Extract the (X, Y) coordinate from the center of the cell holding the provided text.  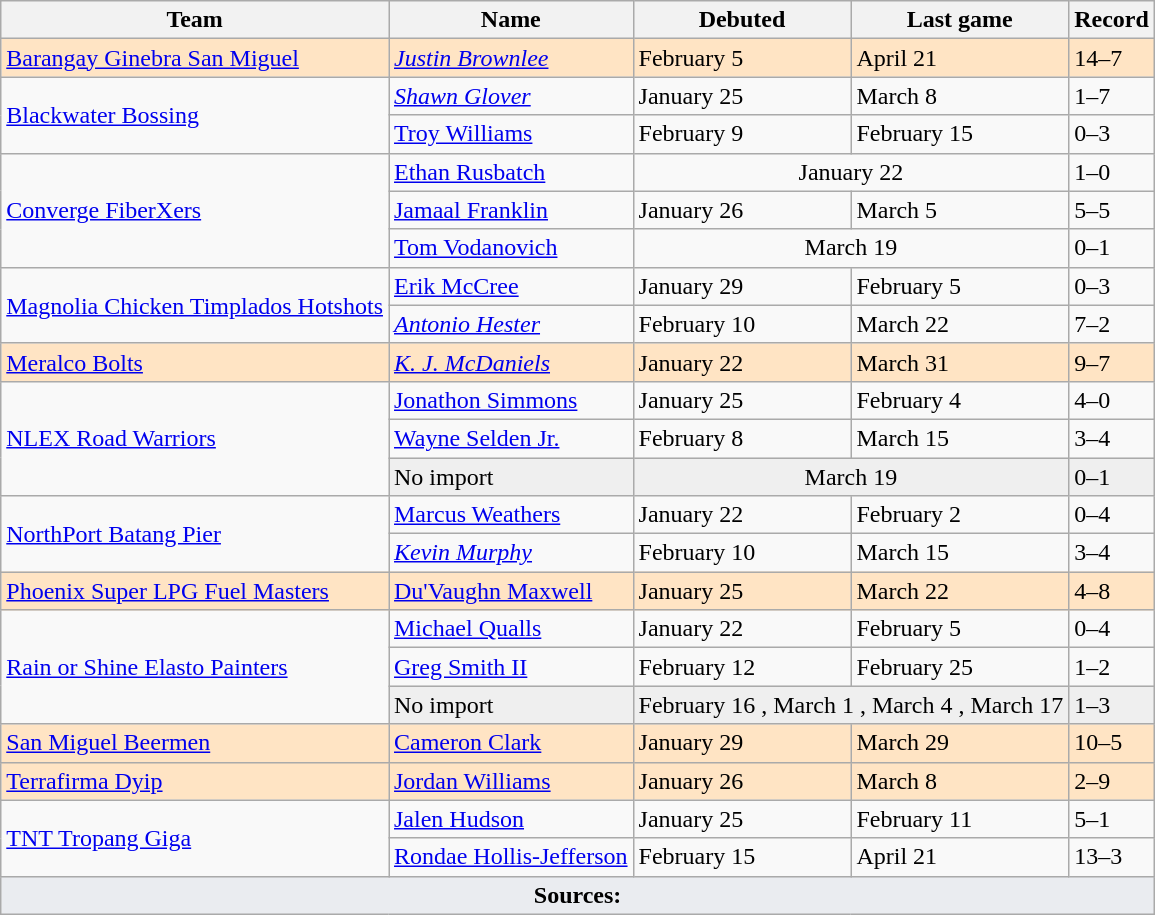
February 8 (742, 438)
Justin Brownlee (510, 58)
February 4 (960, 400)
5–1 (1112, 819)
February 11 (960, 819)
Rondae Hollis-Jefferson (510, 857)
NorthPort Batang Pier (195, 534)
San Miguel Beermen (195, 743)
Name (510, 20)
Antonio Hester (510, 324)
2–9 (1112, 781)
March 5 (960, 210)
March 29 (960, 743)
February 25 (960, 667)
Barangay Ginebra San Miguel (195, 58)
Marcus Weathers (510, 515)
Jamaal Franklin (510, 210)
14–7 (1112, 58)
February 9 (742, 134)
13–3 (1112, 857)
Wayne Selden Jr. (510, 438)
Magnolia Chicken Timplados Hotshots (195, 305)
Tom Vodanovich (510, 248)
Converge FiberXers (195, 210)
NLEX Road Warriors (195, 438)
Kevin Murphy (510, 553)
Michael Qualls (510, 629)
Last game (960, 20)
Blackwater Bossing (195, 115)
Debuted (742, 20)
K. J. McDaniels (510, 362)
Phoenix Super LPG Fuel Masters (195, 591)
1–0 (1112, 172)
1–3 (1112, 705)
Record (1112, 20)
Shawn Glover (510, 96)
Du'Vaughn Maxwell (510, 591)
Sources: (578, 895)
5–5 (1112, 210)
4–0 (1112, 400)
Ethan Rusbatch (510, 172)
February 16 , March 1 , March 4 , March 17 (851, 705)
Jordan Williams (510, 781)
February 2 (960, 515)
TNT Tropang Giga (195, 838)
1–7 (1112, 96)
Erik McCree (510, 286)
March 31 (960, 362)
Team (195, 20)
Jalen Hudson (510, 819)
Jonathon Simmons (510, 400)
Troy Williams (510, 134)
Meralco Bolts (195, 362)
Terrafirma Dyip (195, 781)
1–2 (1112, 667)
10–5 (1112, 743)
Greg Smith II (510, 667)
7–2 (1112, 324)
Cameron Clark (510, 743)
9–7 (1112, 362)
4–8 (1112, 591)
Rain or Shine Elasto Painters (195, 667)
February 12 (742, 667)
